For the text-containing cell, return its midpoint in (x, y) coordinate format. 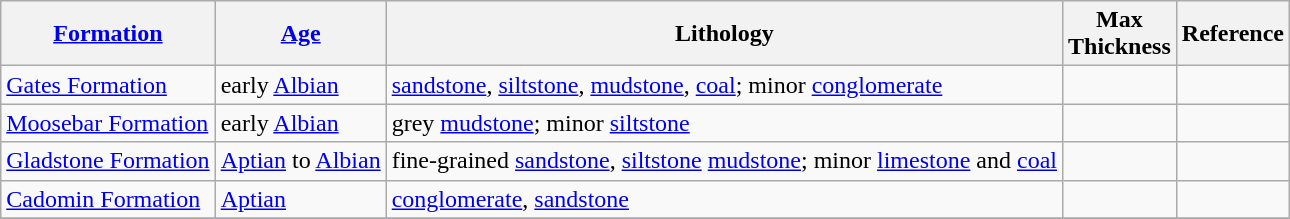
Formation (108, 34)
Aptian to Albian (300, 161)
Lithology (724, 34)
conglomerate, sandstone (724, 199)
Cadomin Formation (108, 199)
Gates Formation (108, 85)
Gladstone Formation (108, 161)
Reference (1232, 34)
MaxThickness (1120, 34)
fine-grained sandstone, siltstone mudstone; minor limestone and coal (724, 161)
Age (300, 34)
Aptian (300, 199)
sandstone, siltstone, mudstone, coal; minor conglomerate (724, 85)
grey mudstone; minor siltstone (724, 123)
Moosebar Formation (108, 123)
